Pinpoint the cell where the given text exists, returning its (x, y) midpoint coordinate. 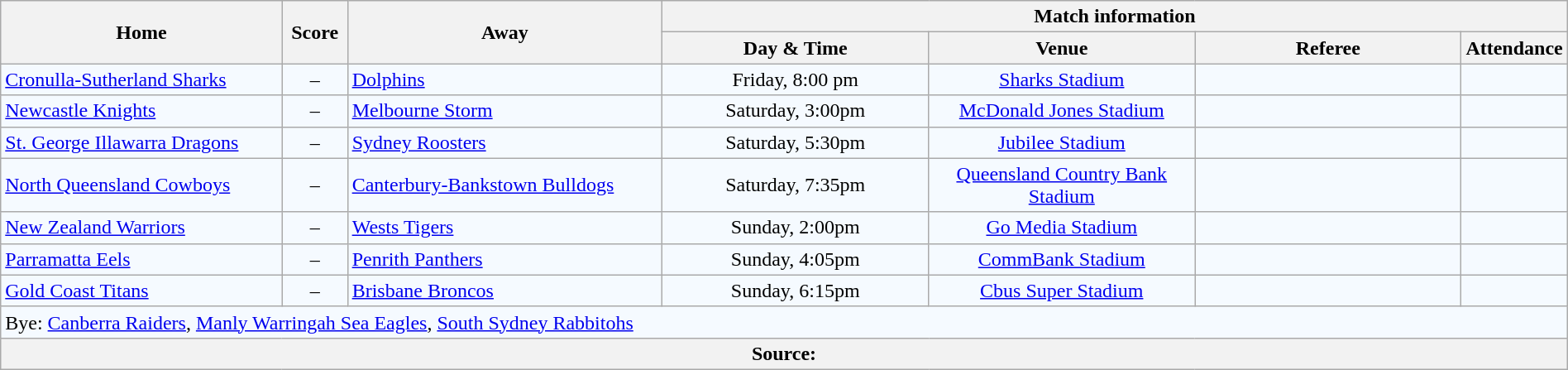
Saturday, 7:35pm (796, 185)
Match information (1115, 17)
Penrith Panthers (504, 259)
Melbourne Storm (504, 111)
Dolphins (504, 79)
Sunday, 6:15pm (796, 291)
Score (314, 32)
Bye: Canberra Raiders, Manly Warringah Sea Eagles, South Sydney Rabbitohs (784, 322)
Go Media Stadium (1062, 228)
Sharks Stadium (1062, 79)
Source: (784, 353)
Saturday, 5:30pm (796, 142)
CommBank Stadium (1062, 259)
Sunday, 4:05pm (796, 259)
Sunday, 2:00pm (796, 228)
Venue (1062, 48)
Attendance (1514, 48)
Parramatta Eels (141, 259)
Sydney Roosters (504, 142)
Queensland Country Bank Stadium (1062, 185)
North Queensland Cowboys (141, 185)
McDonald Jones Stadium (1062, 111)
Jubilee Stadium (1062, 142)
Referee (1328, 48)
Brisbane Broncos (504, 291)
Wests Tigers (504, 228)
New Zealand Warriors (141, 228)
Cronulla-Sutherland Sharks (141, 79)
Away (504, 32)
Newcastle Knights (141, 111)
Gold Coast Titans (141, 291)
Saturday, 3:00pm (796, 111)
Canterbury-Bankstown Bulldogs (504, 185)
Day & Time (796, 48)
Friday, 8:00 pm (796, 79)
Cbus Super Stadium (1062, 291)
St. George Illawarra Dragons (141, 142)
Home (141, 32)
